Capture the cell that displays the provided text and extract its [X, Y] central coordinate. 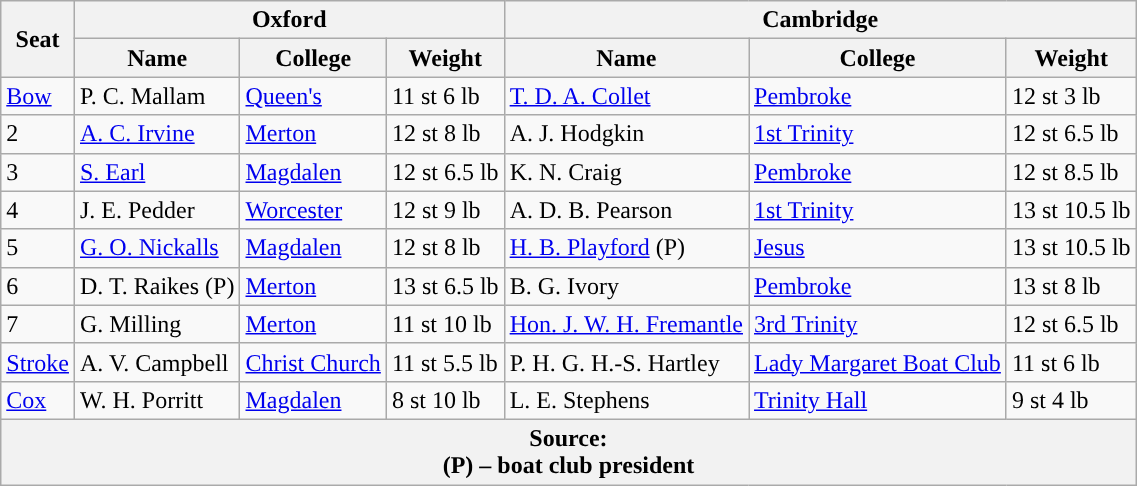
11 st 10 lb [445, 324]
Queen's [313, 96]
12 st 9 lb [445, 210]
Lady Margaret Boat Club [877, 362]
A. D. B. Pearson [626, 210]
A. V. Campbell [156, 362]
G. Milling [156, 324]
K. N. Craig [626, 172]
D. T. Raikes (P) [156, 286]
W. H. Porritt [156, 400]
2 [38, 134]
T. D. A. Collet [626, 96]
P. C. Mallam [156, 96]
Seat [38, 39]
S. Earl [156, 172]
12 st 3 lb [1071, 96]
6 [38, 286]
12 st 8.5 lb [1071, 172]
B. G. Ivory [626, 286]
P. H. G. H.-S. Hartley [626, 362]
13 st 6.5 lb [445, 286]
G. O. Nickalls [156, 248]
Hon. J. W. H. Fremantle [626, 324]
Stroke [38, 362]
11 st 5.5 lb [445, 362]
4 [38, 210]
Jesus [877, 248]
Oxford [289, 20]
J. E. Pedder [156, 210]
Christ Church [313, 362]
A. J. Hodgkin [626, 134]
3 [38, 172]
3rd Trinity [877, 324]
Worcester [313, 210]
H. B. Playford (P) [626, 248]
5 [38, 248]
Cambridge [820, 20]
A. C. Irvine [156, 134]
Source:(P) – boat club president [568, 452]
7 [38, 324]
Trinity Hall [877, 400]
L. E. Stephens [626, 400]
9 st 4 lb [1071, 400]
Bow [38, 96]
Cox [38, 400]
13 st 8 lb [1071, 286]
8 st 10 lb [445, 400]
